Capture the cell that displays the provided text and extract its (X, Y) central coordinate. 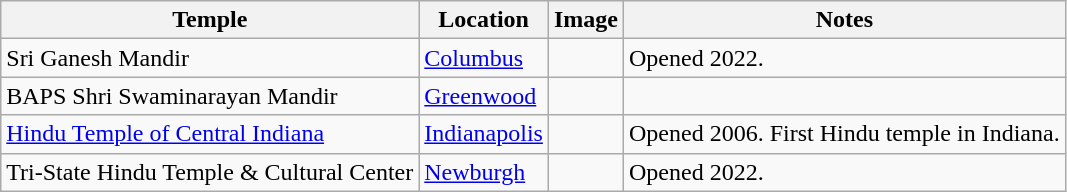
Opened 2006. First Hindu temple in Indiana. (845, 134)
Columbus (484, 58)
Temple (210, 20)
Indianapolis (484, 134)
Location (484, 20)
Greenwood (484, 96)
BAPS Shri Swaminarayan Mandir (210, 96)
Image (586, 20)
Notes (845, 20)
Sri Ganesh Mandir (210, 58)
Newburgh (484, 172)
Tri-State Hindu Temple & Cultural Center (210, 172)
Hindu Temple of Central Indiana (210, 134)
